Identify which cell holds the provided text, then report its (X, Y) central coordinate. 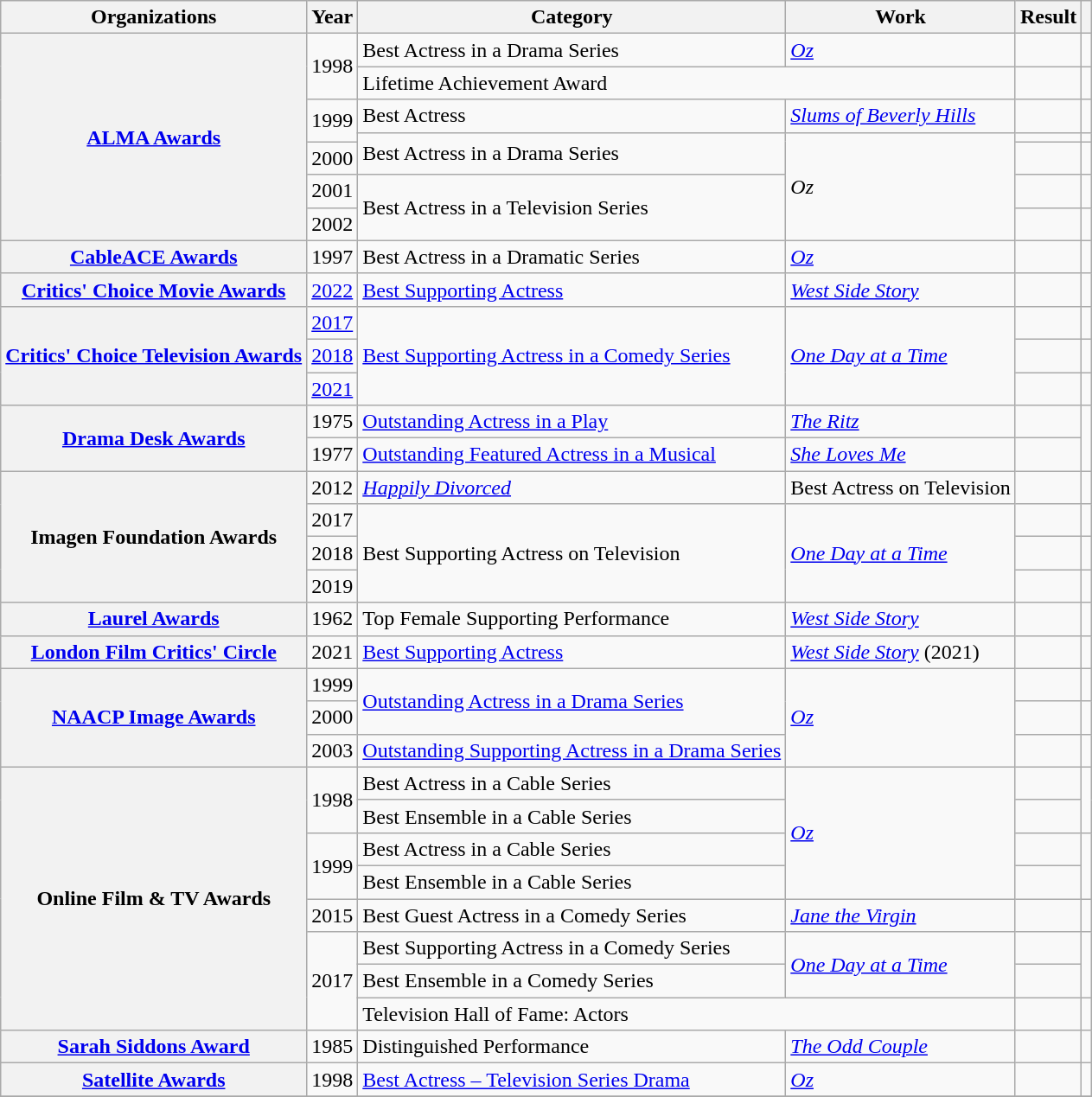
Happily Divorced (572, 488)
1975 (332, 422)
Year (332, 17)
Organizations (154, 17)
2022 (332, 290)
Work (901, 17)
2015 (332, 915)
1962 (332, 619)
1977 (332, 455)
Best Guest Actress in a Comedy Series (572, 915)
Best Supporting Actress on Television (572, 553)
Outstanding Actress in a Play (572, 422)
Outstanding Featured Actress in a Musical (572, 455)
2002 (332, 224)
Critics' Choice Movie Awards (154, 290)
Lifetime Achievement Award (686, 83)
Best Actress on Television (901, 488)
Outstanding Supporting Actress in a Drama Series (572, 750)
Television Hall of Fame: Actors (686, 1014)
1997 (332, 257)
Laurel Awards (154, 619)
The Odd Couple (901, 1047)
Result (1048, 17)
Imagen Foundation Awards (154, 537)
The Ritz (901, 422)
Best Actress (572, 116)
2003 (332, 750)
Best Ensemble in a Comedy Series (572, 981)
Outstanding Actress in a Drama Series (572, 701)
Top Female Supporting Performance (572, 619)
She Loves Me (901, 455)
Drama Desk Awards (154, 438)
Satellite Awards (154, 1080)
Best Actress in a Television Series (572, 207)
2001 (332, 191)
Distinguished Performance (572, 1047)
Critics' Choice Television Awards (154, 355)
Category (572, 17)
2012 (332, 488)
2019 (332, 586)
CableACE Awards (154, 257)
Online Film & TV Awards (154, 898)
NAACP Image Awards (154, 718)
1985 (332, 1047)
Best Actress in a Dramatic Series (572, 257)
Sarah Siddons Award (154, 1047)
London Film Critics' Circle (154, 652)
Slums of Beverly Hills (901, 116)
Jane the Virgin (901, 915)
West Side Story (2021) (901, 652)
ALMA Awards (154, 137)
Best Actress – Television Series Drama (572, 1080)
